Capture the cell that displays the provided text and extract its (x, y) central coordinate. 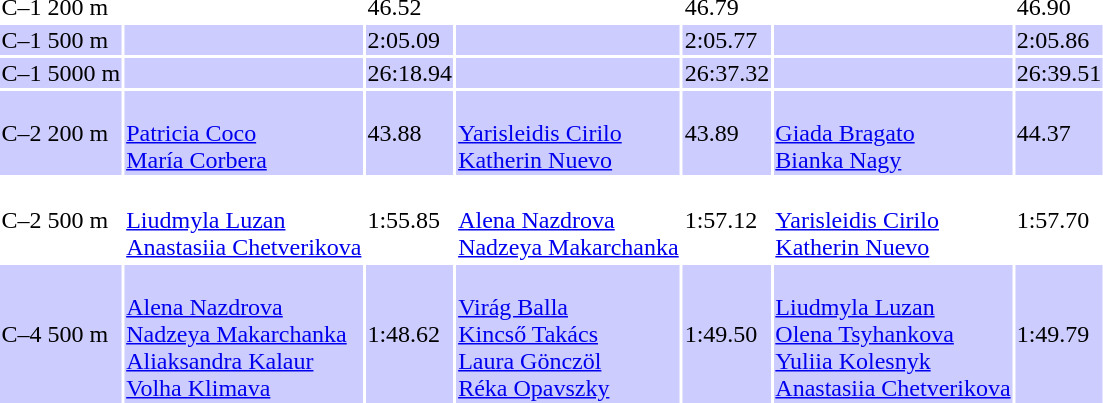
2:05.09 (410, 40)
26:18.94 (410, 73)
26:39.51 (1059, 73)
44.37 (1059, 133)
Liudmyla LuzanAnastasiia Chetverikova (244, 220)
C–1 5000 m (61, 73)
C–2 200 m (61, 133)
Patricia CocoMaría Corbera (244, 133)
43.89 (727, 133)
C–1 500 m (61, 40)
Giada BragatoBianka Nagy (893, 133)
Virág BallaKincső TakácsLaura GönczölRéka Opavszky (569, 334)
1:55.85 (410, 220)
26:37.32 (727, 73)
C–2 500 m (61, 220)
1:57.12 (727, 220)
1:49.50 (727, 334)
C–4 500 m (61, 334)
1:49.79 (1059, 334)
Alena NazdrovaNadzeya Makarchanka (569, 220)
1:48.62 (410, 334)
2:05.86 (1059, 40)
2:05.77 (727, 40)
Alena NazdrovaNadzeya MakarchankaAliaksandra KalaurVolha Klimava (244, 334)
43.88 (410, 133)
1:57.70 (1059, 220)
Liudmyla LuzanOlena TsyhankovaYuliia KolesnykAnastasiia Chetverikova (893, 334)
